Output the [X, Y] coordinate of the center of the cell containing the given text.  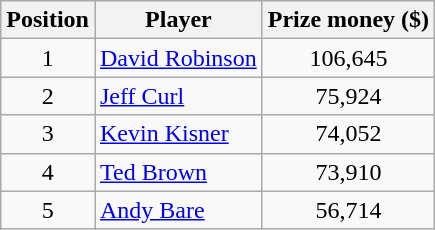
73,910 [348, 172]
75,924 [348, 96]
Player [178, 20]
74,052 [348, 134]
56,714 [348, 210]
David Robinson [178, 58]
106,645 [348, 58]
Kevin Kisner [178, 134]
Jeff Curl [178, 96]
Ted Brown [178, 172]
1 [48, 58]
Andy Bare [178, 210]
5 [48, 210]
2 [48, 96]
Prize money ($) [348, 20]
4 [48, 172]
3 [48, 134]
Position [48, 20]
